Output the [x, y] coordinate of the center of the cell containing the given text.  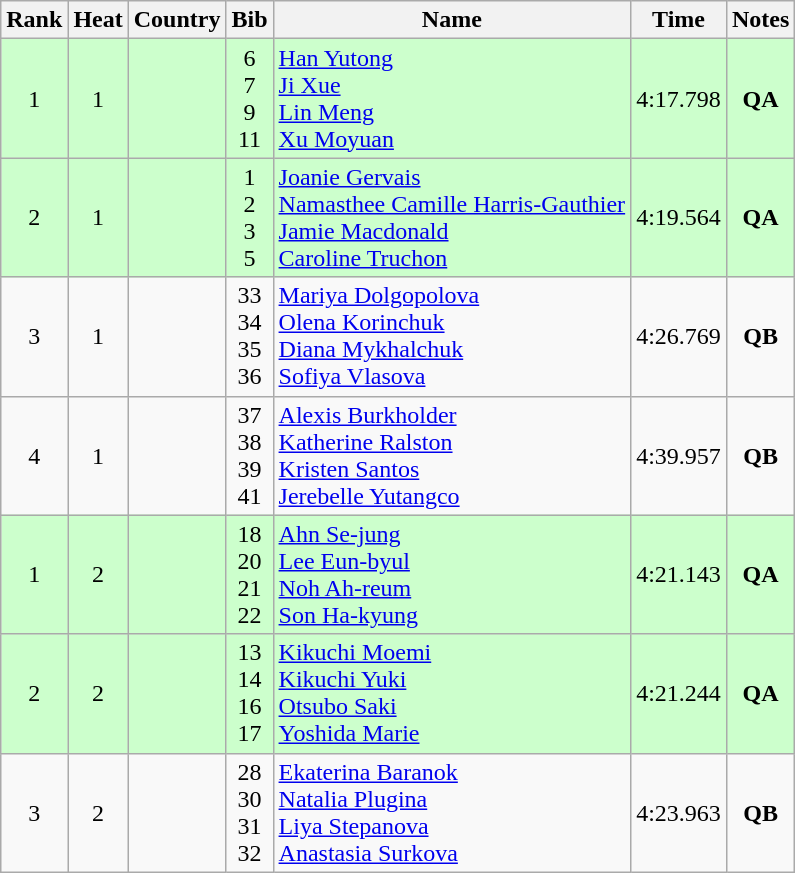
Han YutongJi XueLin MengXu Moyuan [452, 98]
Joanie GervaisNamasthee Camille Harris-GauthierJamie MacdonaldCaroline Truchon [452, 218]
Ekaterina BaranokNatalia PluginaLiya StepanovaAnastasia Surkova [452, 812]
33343536 [250, 336]
4:23.963 [679, 812]
Name [452, 20]
4:21.143 [679, 574]
13141617 [250, 694]
Kikuchi MoemiKikuchi YukiOtsubo SakiYoshida Marie [452, 694]
4:17.798 [679, 98]
67911 [250, 98]
18202122 [250, 574]
4:19.564 [679, 218]
Notes [760, 20]
4 [34, 456]
4:26.769 [679, 336]
Heat [98, 20]
Time [679, 20]
1235 [250, 218]
Rank [34, 20]
Mariya DolgopolovaOlena KorinchukDiana MykhalchukSofiya Vlasova [452, 336]
Bib [250, 20]
Ahn Se-jungLee Eun-byulNoh Ah-reumSon Ha-kyung [452, 574]
4:39.957 [679, 456]
37383941 [250, 456]
28303132 [250, 812]
Alexis BurkholderKatherine RalstonKristen SantosJerebelle Yutangco [452, 456]
4:21.244 [679, 694]
Country [177, 20]
